Extract the (x, y) coordinate from the center of the cell holding the provided text.  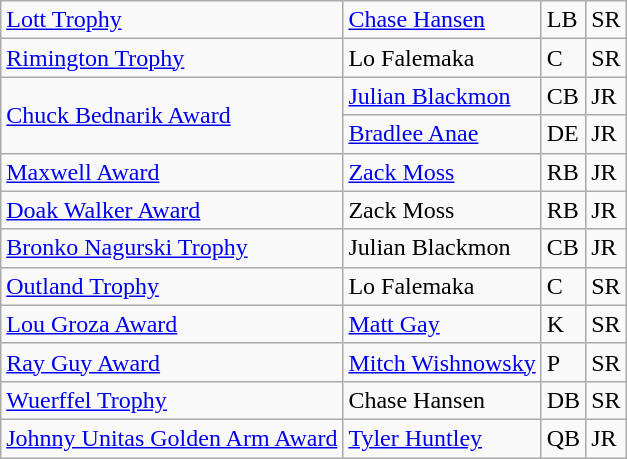
DB (563, 400)
Johnny Unitas Golden Arm Award (172, 438)
Lou Groza Award (172, 324)
Mitch Wishnowsky (442, 362)
LB (563, 20)
Rimington Trophy (172, 58)
Outland Trophy (172, 286)
Bradlee Anae (442, 134)
Doak Walker Award (172, 210)
DE (563, 134)
Wuerffel Trophy (172, 400)
Maxwell Award (172, 172)
Ray Guy Award (172, 362)
Lott Trophy (172, 20)
Chuck Bednarik Award (172, 115)
Bronko Nagurski Trophy (172, 248)
K (563, 324)
P (563, 362)
Tyler Huntley (442, 438)
Matt Gay (442, 324)
QB (563, 438)
